Extract the (X, Y) coordinate from the center of the cell holding the provided text.  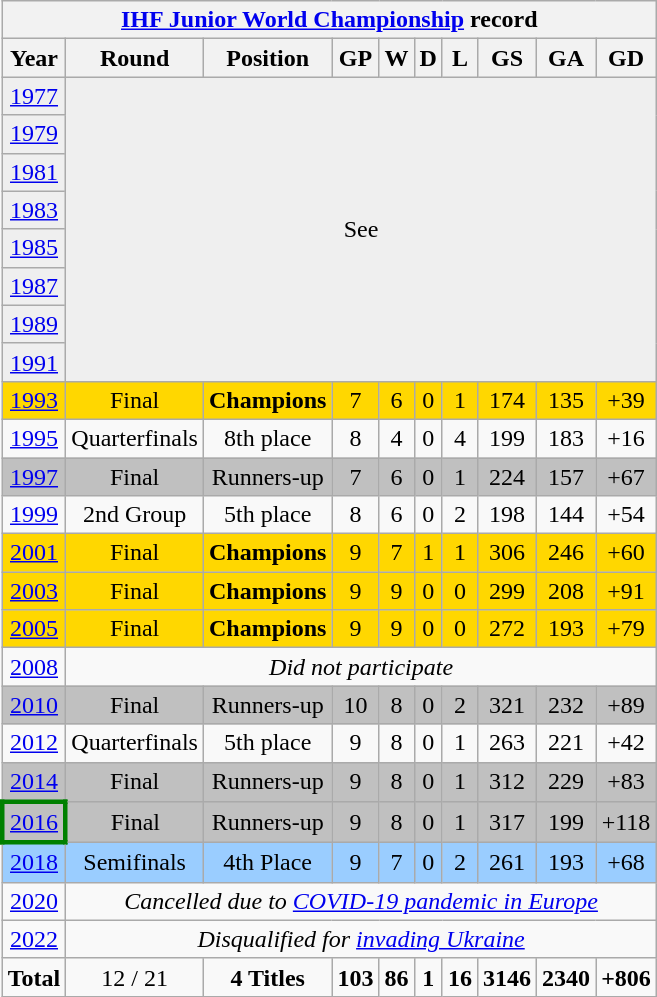
4 Titles (267, 977)
+806 (626, 977)
299 (506, 591)
2001 (34, 553)
Position (267, 58)
2014 (34, 782)
2nd Group (135, 515)
GP (356, 58)
2018 (34, 863)
GS (506, 58)
229 (566, 782)
8th place (267, 438)
+118 (626, 822)
1983 (34, 210)
D (428, 58)
GD (626, 58)
+89 (626, 705)
IHF Junior World Championship record (329, 20)
+39 (626, 400)
1981 (34, 172)
1993 (34, 400)
174 (506, 400)
224 (506, 477)
1991 (34, 362)
2016 (34, 822)
Did not participate (362, 667)
208 (566, 591)
1999 (34, 515)
4th Place (267, 863)
1979 (34, 134)
317 (506, 822)
261 (506, 863)
263 (506, 743)
321 (506, 705)
+60 (626, 553)
GA (566, 58)
+83 (626, 782)
1997 (34, 477)
12 / 21 (135, 977)
+79 (626, 629)
1995 (34, 438)
+16 (626, 438)
Disqualified for invading Ukraine (362, 939)
103 (356, 977)
Total (34, 977)
Cancelled due to COVID-19 pandemic in Europe (362, 901)
16 (460, 977)
+91 (626, 591)
+54 (626, 515)
2022 (34, 939)
312 (506, 782)
2010 (34, 705)
183 (566, 438)
2012 (34, 743)
10 (356, 705)
Semifinals (135, 863)
135 (566, 400)
+68 (626, 863)
+42 (626, 743)
2003 (34, 591)
See (362, 229)
Year (34, 58)
198 (506, 515)
1985 (34, 248)
144 (566, 515)
86 (396, 977)
Round (135, 58)
1987 (34, 286)
L (460, 58)
2020 (34, 901)
+67 (626, 477)
221 (566, 743)
W (396, 58)
232 (566, 705)
2005 (34, 629)
2340 (566, 977)
272 (506, 629)
157 (566, 477)
1977 (34, 96)
3146 (506, 977)
246 (566, 553)
306 (506, 553)
1989 (34, 324)
2008 (34, 667)
